Detect which cell encompasses the target text, then output its (X, Y) center coordinate. 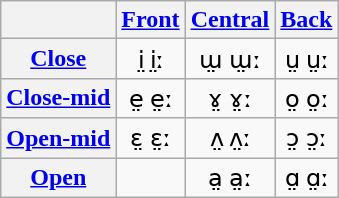
Open (58, 178)
o̤ o̤ː (306, 98)
ʌ̤ ʌ̤ː (230, 138)
Close (58, 59)
i̤ i̤ː (150, 59)
a̤ a̤ː (230, 178)
Open-mid (58, 138)
e̤ e̤ː (150, 98)
Front (150, 20)
ɯ̤ ɯ̤ː (230, 59)
ɑ̤ ɑ̤ː (306, 178)
Back (306, 20)
Central (230, 20)
ɔ̤ ɔ̤ː (306, 138)
ɤ̤ ɤ̤ː (230, 98)
ṳ ṳː (306, 59)
Close-mid (58, 98)
ɛ̤ ɛ̤ː (150, 138)
